Pinpoint the cell where the given text exists, returning its [x, y] midpoint coordinate. 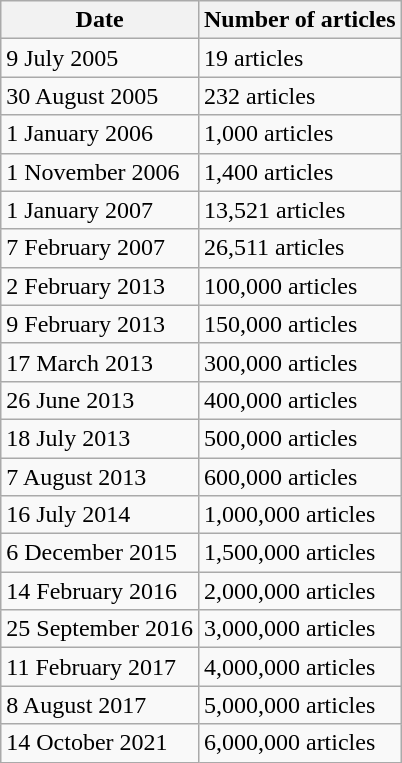
1,000 articles [300, 134]
14 February 2016 [100, 591]
6 December 2015 [100, 553]
7 August 2013 [100, 477]
400,000 articles [300, 400]
Date [100, 20]
13,521 articles [300, 210]
9 February 2013 [100, 324]
25 September 2016 [100, 629]
150,000 articles [300, 324]
600,000 articles [300, 477]
26 June 2013 [100, 400]
Number of articles [300, 20]
16 July 2014 [100, 515]
100,000 articles [300, 286]
2 February 2013 [100, 286]
500,000 articles [300, 438]
8 August 2017 [100, 705]
1,400 articles [300, 172]
5,000,000 articles [300, 705]
2,000,000 articles [300, 591]
1 November 2006 [100, 172]
232 articles [300, 96]
1,000,000 articles [300, 515]
1 January 2007 [100, 210]
26,511 articles [300, 248]
1 January 2006 [100, 134]
11 February 2017 [100, 667]
19 articles [300, 58]
300,000 articles [300, 362]
18 July 2013 [100, 438]
7 February 2007 [100, 248]
6,000,000 articles [300, 743]
1,500,000 articles [300, 553]
4,000,000 articles [300, 667]
17 March 2013 [100, 362]
14 October 2021 [100, 743]
9 July 2005 [100, 58]
3,000,000 articles [300, 629]
30 August 2005 [100, 96]
